Search for the cell housing the specified text and yield its (x, y) center coordinate. 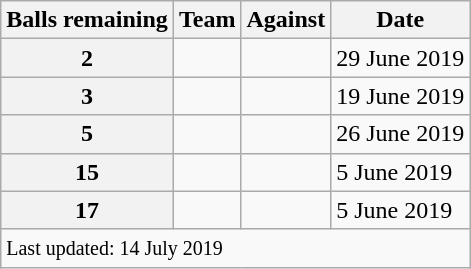
2 (88, 58)
29 June 2019 (400, 58)
19 June 2019 (400, 96)
Team (207, 20)
Last updated: 14 July 2019 (236, 248)
17 (88, 210)
3 (88, 96)
15 (88, 172)
26 June 2019 (400, 134)
Balls remaining (88, 20)
Against (286, 20)
5 (88, 134)
Date (400, 20)
